Identify which cell holds the provided text, then report its [X, Y] central coordinate. 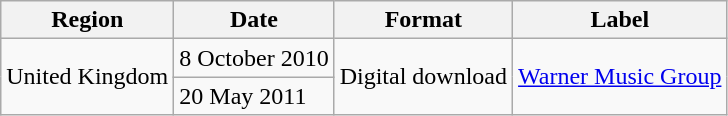
United Kingdom [88, 77]
Label [620, 20]
Region [88, 20]
8 October 2010 [254, 58]
Warner Music Group [620, 77]
Format [423, 20]
Digital download [423, 77]
20 May 2011 [254, 96]
Date [254, 20]
